Output the (x, y) coordinate of the center of the cell containing the given text.  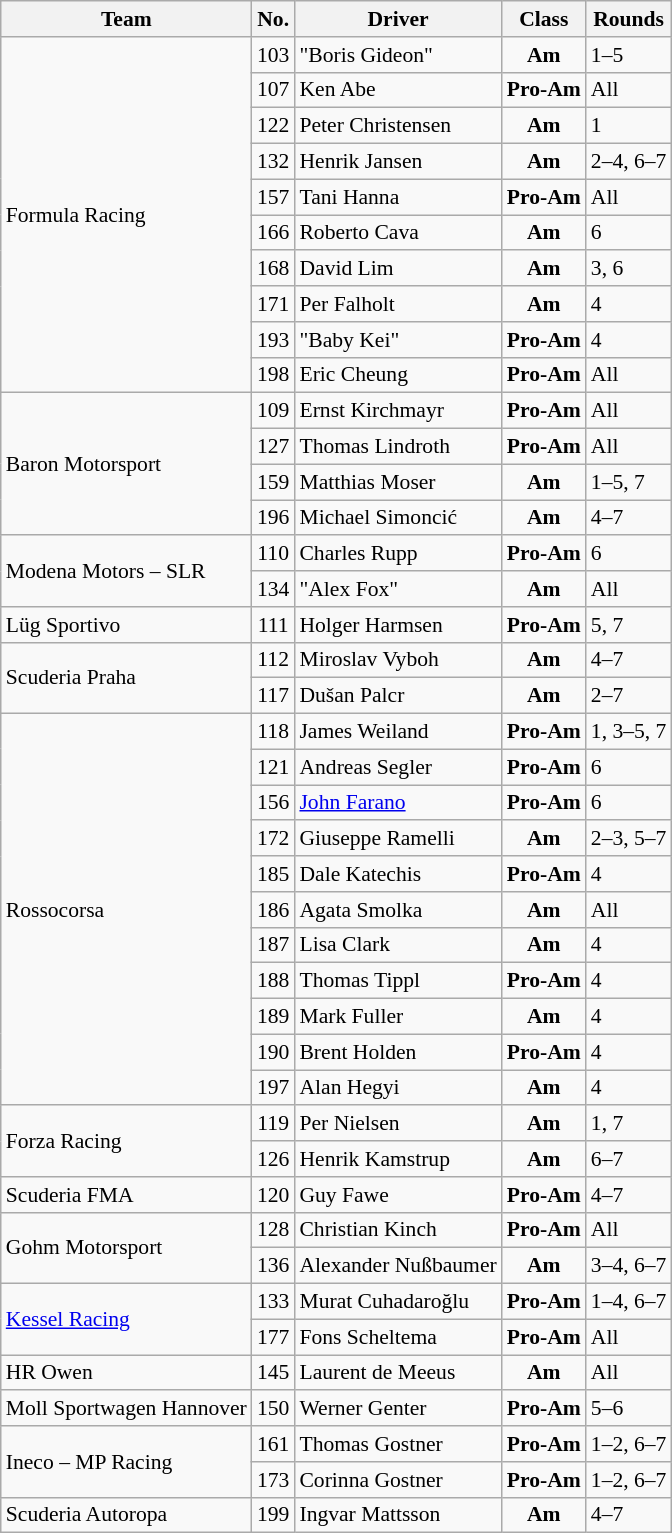
5, 7 (629, 625)
126 (274, 1159)
Dušan Palcr (398, 696)
2–3, 5–7 (629, 839)
145 (274, 1373)
Charles Rupp (398, 554)
Baron Motorsport (126, 464)
Corinna Gostner (398, 1480)
186 (274, 910)
Fons Scheltema (398, 1337)
161 (274, 1444)
Andreas Segler (398, 767)
Team (126, 19)
1, 3–5, 7 (629, 732)
Ineco – MP Racing (126, 1462)
121 (274, 767)
190 (274, 1052)
150 (274, 1409)
Murat Cuhadaroğlu (398, 1302)
Werner Genter (398, 1409)
Alan Hegyi (398, 1088)
James Weiland (398, 732)
187 (274, 945)
Moll Sportwagen Hannover (126, 1409)
120 (274, 1195)
Driver (398, 19)
118 (274, 732)
Roberto Cava (398, 233)
168 (274, 269)
Henrik Jansen (398, 162)
Thomas Lindroth (398, 447)
122 (274, 126)
Rounds (629, 19)
Dale Katechis (398, 874)
No. (274, 19)
2–4, 6–7 (629, 162)
HR Owen (126, 1373)
Formula Racing (126, 215)
173 (274, 1480)
2–7 (629, 696)
Rossocorsa (126, 910)
Ken Abe (398, 90)
Lisa Clark (398, 945)
David Lim (398, 269)
196 (274, 518)
132 (274, 162)
177 (274, 1337)
Christian Kinch (398, 1230)
"Boris Gideon" (398, 55)
Eric Cheung (398, 375)
Michael Simoncić (398, 518)
193 (274, 340)
1–5 (629, 55)
1–4, 6–7 (629, 1302)
Matthias Moser (398, 482)
Lüg Sportivo (126, 625)
6–7 (629, 1159)
Thomas Gostner (398, 1444)
1 (629, 126)
Henrik Kamstrup (398, 1159)
Kessel Racing (126, 1320)
Forza Racing (126, 1142)
166 (274, 233)
3, 6 (629, 269)
Ernst Kirchmayr (398, 411)
Giuseppe Ramelli (398, 839)
Peter Christensen (398, 126)
Scuderia FMA (126, 1195)
Gohm Motorsport (126, 1248)
3–4, 6–7 (629, 1266)
Per Falholt (398, 304)
Scuderia Autoropa (126, 1515)
119 (274, 1124)
107 (274, 90)
Scuderia Praha (126, 678)
1, 7 (629, 1124)
"Alex Fox" (398, 589)
Alexander Nußbaumer (398, 1266)
188 (274, 981)
112 (274, 660)
Thomas Tippl (398, 981)
198 (274, 375)
Agata Smolka (398, 910)
110 (274, 554)
Tani Hanna (398, 197)
197 (274, 1088)
Holger Harmsen (398, 625)
Ingvar Mattsson (398, 1515)
172 (274, 839)
159 (274, 482)
117 (274, 696)
5–6 (629, 1409)
133 (274, 1302)
Per Nielsen (398, 1124)
Miroslav Vyboh (398, 660)
Modena Motors – SLR (126, 572)
127 (274, 447)
Class (544, 19)
199 (274, 1515)
Guy Fawe (398, 1195)
John Farano (398, 803)
134 (274, 589)
"Baby Kei" (398, 340)
Mark Fuller (398, 1017)
171 (274, 304)
Laurent de Meeus (398, 1373)
109 (274, 411)
156 (274, 803)
189 (274, 1017)
111 (274, 625)
103 (274, 55)
136 (274, 1266)
185 (274, 874)
157 (274, 197)
1–5, 7 (629, 482)
Brent Holden (398, 1052)
128 (274, 1230)
